Capture the cell that displays the provided text and extract its (X, Y) central coordinate. 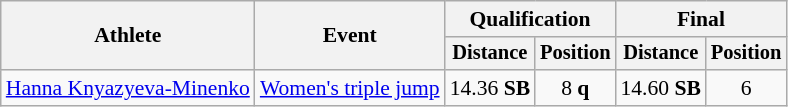
14.60 SB (660, 88)
Hanna Knyazyeva-Minenko (128, 88)
Athlete (128, 36)
Event (350, 36)
Qualification (530, 19)
Women's triple jump (350, 88)
Final (700, 19)
8 q (575, 88)
6 (746, 88)
14.36 SB (490, 88)
